Extract the [x, y] coordinate from the center of the cell holding the provided text.  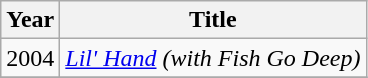
Lil' Hand (with Fish Go Deep) [213, 58]
Year [30, 20]
Title [213, 20]
2004 [30, 58]
